Find where the given text appears and provide that cell's center as [x, y] coordinate. 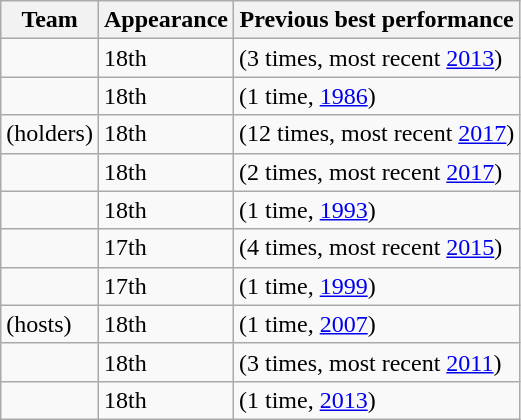
Previous best performance [377, 20]
(1 time, 1986) [377, 96]
(1 time, 2007) [377, 324]
Appearance [166, 20]
(12 times, most recent 2017) [377, 134]
(hosts) [50, 324]
(1 time, 2013) [377, 400]
Team [50, 20]
(1 time, 1993) [377, 210]
(1 time, 1999) [377, 286]
(holders) [50, 134]
(3 times, most recent 2013) [377, 58]
(3 times, most recent 2011) [377, 362]
(4 times, most recent 2015) [377, 248]
(2 times, most recent 2017) [377, 172]
